From the cell containing the given text, extract its center point as [X, Y] coordinate. 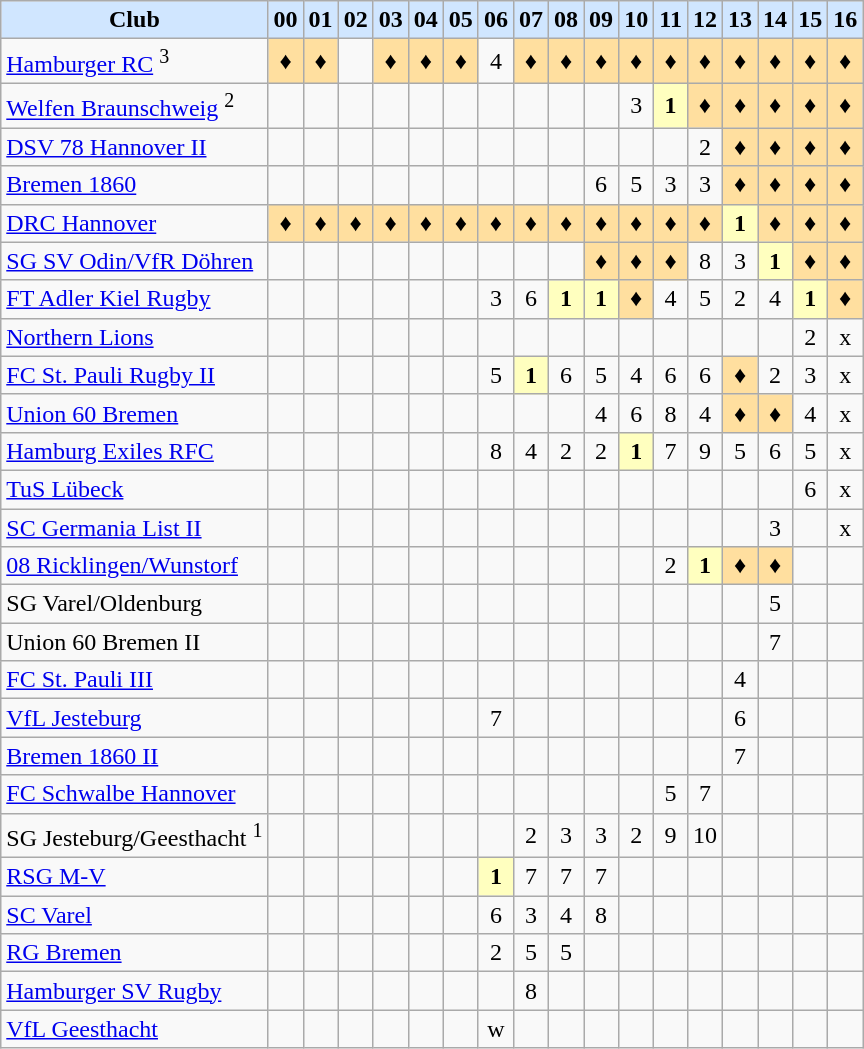
08 Ricklingen/Wunstorf [134, 566]
16 [846, 20]
15 [810, 20]
VfL Jesteburg [134, 718]
12 [704, 20]
FC St. Pauli III [134, 680]
RG Bremen [134, 953]
13 [740, 20]
08 [566, 20]
09 [602, 20]
06 [496, 20]
TuS Lübeck [134, 489]
FT Adler Kiel Rugby [134, 299]
03 [390, 20]
DRC Hannover [134, 223]
Hamburger SV Rugby [134, 991]
SG SV Odin/VfR Döhren [134, 261]
07 [530, 20]
Club [134, 20]
00 [286, 20]
14 [776, 20]
RSG M-V [134, 877]
Bremen 1860 [134, 185]
FC Schwalbe Hannover [134, 794]
SC Varel [134, 915]
VfL Geesthacht [134, 1029]
FC St. Pauli Rugby II [134, 375]
01 [320, 20]
Union 60 Bremen II [134, 642]
11 [671, 20]
w [496, 1029]
Hamburg Exiles RFC [134, 451]
SG Jesteburg/Geesthacht 1 [134, 836]
02 [356, 20]
Hamburger RC 3 [134, 62]
05 [460, 20]
SG Varel/Oldenburg [134, 604]
Bremen 1860 II [134, 756]
SC Germania List II [134, 528]
Northern Lions [134, 337]
04 [426, 20]
DSV 78 Hannover II [134, 147]
Welfen Braunschweig 2 [134, 106]
Union 60 Bremen [134, 413]
